Capture the cell that displays the provided text and extract its (x, y) central coordinate. 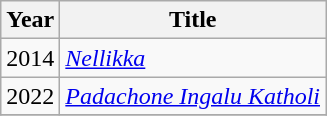
Title (193, 20)
Year (30, 20)
Nellikka (193, 58)
Padachone Ingalu Katholi (193, 96)
2022 (30, 96)
2014 (30, 58)
